Find where the given text appears and provide that cell's center as (x, y) coordinate. 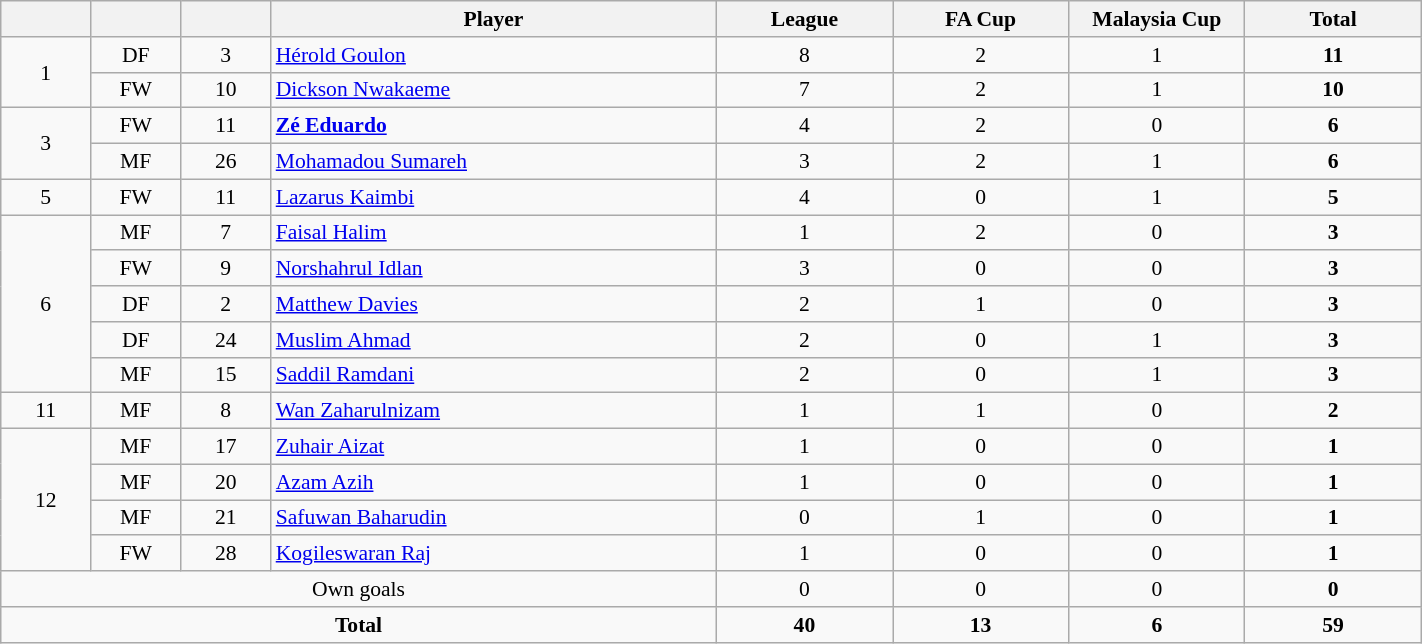
Faisal Halim (494, 233)
21 (226, 518)
Saddil Ramdani (494, 375)
Wan Zaharulnizam (494, 411)
20 (226, 482)
FA Cup (981, 19)
24 (226, 340)
28 (226, 554)
9 (226, 269)
Matthew Davies (494, 304)
Safuwan Baharudin (494, 518)
Hérold Goulon (494, 55)
Mohamadou Sumareh (494, 162)
17 (226, 447)
Own goals (359, 589)
40 (804, 625)
Zé Eduardo (494, 126)
15 (226, 375)
League (804, 19)
Dickson Nwakaeme (494, 90)
12 (46, 500)
26 (226, 162)
13 (981, 625)
Kogileswaran Raj (494, 554)
Malaysia Cup (1157, 19)
Muslim Ahmad (494, 340)
Azam Azih (494, 482)
Zuhair Aizat (494, 447)
59 (1333, 625)
Norshahrul Idlan (494, 269)
Lazarus Kaimbi (494, 197)
Player (494, 19)
